Identify which cell holds the provided text, then report its (x, y) central coordinate. 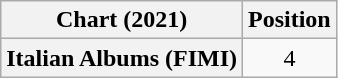
4 (290, 58)
Position (290, 20)
Chart (2021) (122, 20)
Italian Albums (FIMI) (122, 58)
